Return the [X, Y] coordinate for the center point of the cell that contains the specified text.  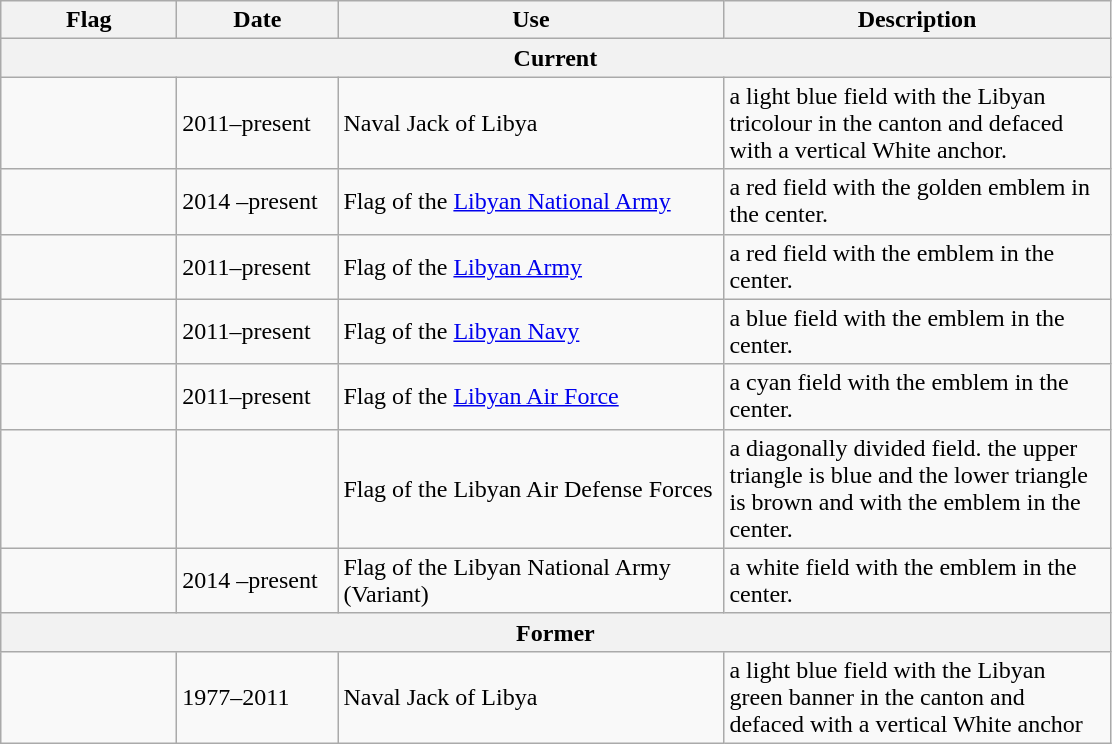
a white field with the emblem in the center. [917, 580]
a cyan field with the emblem in the center. [917, 396]
a light blue field with the Libyan tricolour in the canton and defaced with a vertical White anchor. [917, 123]
Flag [89, 20]
Date [258, 20]
a red field with the emblem in the center. [917, 266]
Former [556, 632]
a red field with the golden emblem in the center. [917, 202]
a diagonally divided field. the upper triangle is blue and the lower triangle is brown and with the emblem in the center. [917, 488]
1977–2011 [258, 697]
Use [531, 20]
Flag of the Libyan Navy [531, 332]
a blue field with the emblem in the center. [917, 332]
Flag of the Libyan Army [531, 266]
Description [917, 20]
Flag of the Libyan Air Defense Forces [531, 488]
a light blue field with the Libyan green banner in the canton and defaced with a vertical White anchor [917, 697]
Flag of the Libyan Air Force [531, 396]
Flag of the Libyan National Army (Variant) [531, 580]
Flag of the Libyan National Army [531, 202]
Current [556, 58]
